Output the [X, Y] coordinate of the center of the cell containing the given text.  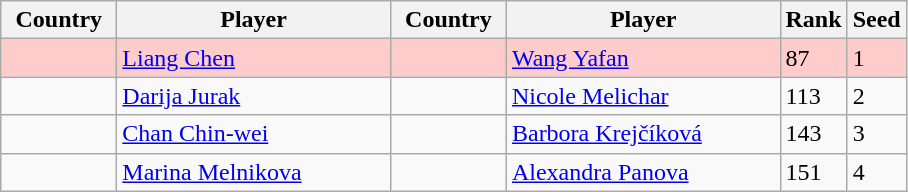
1 [876, 58]
143 [814, 134]
Marina Melnikova [254, 172]
Rank [814, 20]
Chan Chin-wei [254, 134]
4 [876, 172]
113 [814, 96]
Wang Yafan [643, 58]
3 [876, 134]
Seed [876, 20]
151 [814, 172]
Alexandra Panova [643, 172]
2 [876, 96]
Liang Chen [254, 58]
Nicole Melichar [643, 96]
Darija Jurak [254, 96]
87 [814, 58]
Barbora Krejčíková [643, 134]
